Output the [X, Y] coordinate of the center of the cell containing the given text.  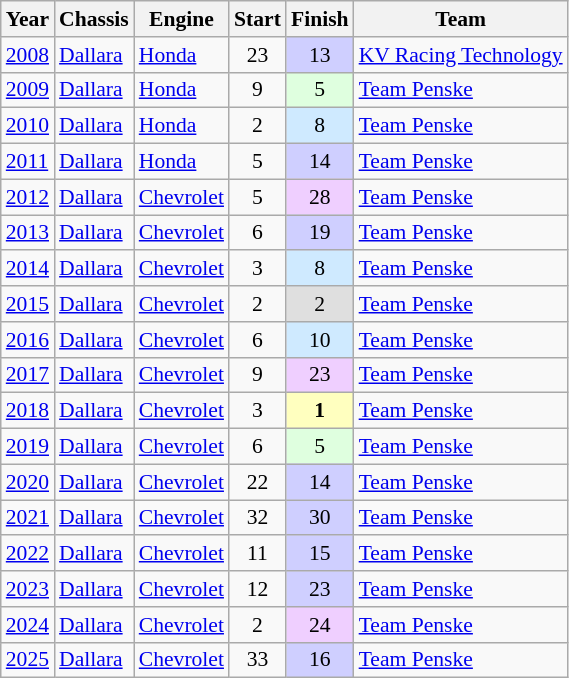
2015 [28, 304]
12 [258, 589]
2022 [28, 554]
30 [320, 518]
22 [258, 482]
2008 [28, 55]
2012 [28, 197]
1 [320, 411]
2017 [28, 375]
10 [320, 340]
2010 [28, 126]
11 [258, 554]
2019 [28, 447]
2014 [28, 269]
2016 [28, 340]
KV Racing Technology [461, 55]
2018 [28, 411]
Chassis [94, 19]
2024 [28, 625]
2023 [28, 589]
Start [258, 19]
Finish [320, 19]
2011 [28, 162]
Team [461, 19]
33 [258, 660]
19 [320, 233]
28 [320, 197]
2020 [28, 482]
16 [320, 660]
15 [320, 554]
24 [320, 625]
2009 [28, 90]
32 [258, 518]
Engine [182, 19]
Year [28, 19]
2021 [28, 518]
13 [320, 55]
2013 [28, 233]
2025 [28, 660]
